Scan for the cell matching the given text and deliver its (X, Y) coordinate at center. 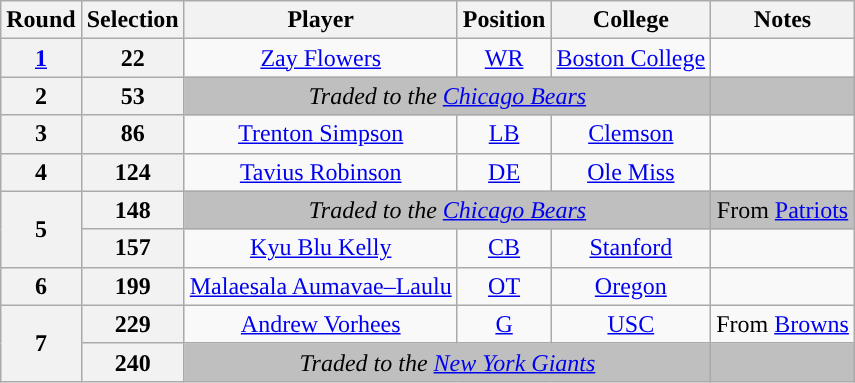
1 (41, 58)
Malaesala Aumavae–Laulu (320, 286)
G (504, 324)
Ole Miss (631, 172)
From Browns (783, 324)
Position (504, 20)
4 (41, 172)
Clemson (631, 134)
College (631, 20)
5 (41, 229)
Round (41, 20)
22 (132, 58)
CB (504, 248)
WR (504, 58)
7 (41, 343)
DE (504, 172)
199 (132, 286)
Tavius Robinson (320, 172)
LB (504, 134)
USC (631, 324)
Selection (132, 20)
Oregon (631, 286)
Trenton Simpson (320, 134)
OT (504, 286)
Andrew Vorhees (320, 324)
Zay Flowers (320, 58)
Player (320, 20)
Kyu Blu Kelly (320, 248)
2 (41, 96)
From Patriots (783, 210)
157 (132, 248)
229 (132, 324)
124 (132, 172)
148 (132, 210)
Traded to the New York Giants (447, 362)
53 (132, 96)
Notes (783, 20)
86 (132, 134)
Boston College (631, 58)
3 (41, 134)
240 (132, 362)
Stanford (631, 248)
6 (41, 286)
